Locate the cell with the specified text and output its (X, Y) center coordinate. 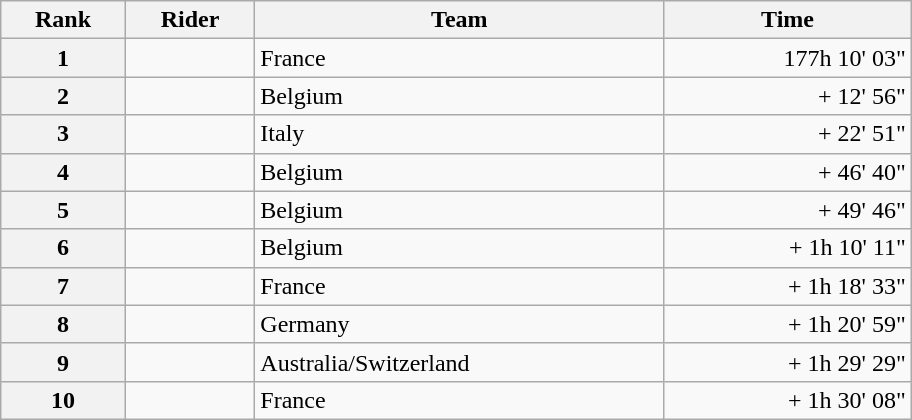
Germany (460, 324)
3 (64, 134)
Australia/Switzerland (460, 362)
Time (788, 20)
Italy (460, 134)
1 (64, 58)
4 (64, 172)
2 (64, 96)
+ 46' 40" (788, 172)
+ 1h 18' 33" (788, 286)
+ 12' 56" (788, 96)
9 (64, 362)
6 (64, 248)
7 (64, 286)
Rider (190, 20)
177h 10' 03" (788, 58)
+ 1h 30' 08" (788, 400)
10 (64, 400)
+ 1h 10' 11" (788, 248)
+ 1h 20' 59" (788, 324)
+ 22' 51" (788, 134)
5 (64, 210)
Team (460, 20)
+ 49' 46" (788, 210)
8 (64, 324)
Rank (64, 20)
+ 1h 29' 29" (788, 362)
